Return the (x, y) coordinate for the center point of the cell that contains the specified text.  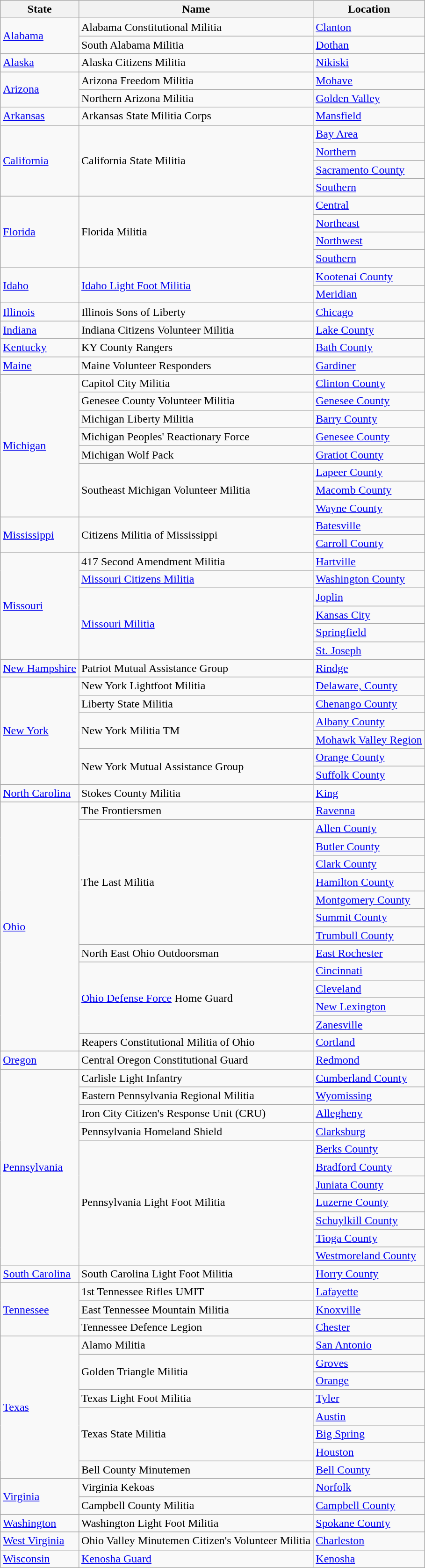
1st Tennessee Rifles UMIT (195, 1291)
Alaska Citizens Militia (195, 63)
Alaska (40, 63)
Citizens Militia of Mississippi (195, 535)
Mohawk Valley Region (369, 739)
Golden Valley (369, 98)
Chicago (369, 312)
Charleston (369, 1541)
Nikiski (369, 63)
State (40, 9)
New Lexington (369, 1006)
South Carolina Light Foot Militia (195, 1274)
Campbell County (369, 1505)
California State Militia (195, 160)
New Hampshire (40, 668)
St. Joseph (369, 650)
417 Second Amendment Militia (195, 562)
Groves (369, 1363)
Carlisle Light Infantry (195, 1078)
Springfield (369, 633)
Kootenai County (369, 277)
East Tennessee Mountain Militia (195, 1309)
Central Oregon Constitutional Guard (195, 1060)
Eastern Pennsylvania Regional Militia (195, 1096)
Bradford County (369, 1167)
Allegheny (369, 1114)
The Last Militia (195, 882)
Stokes County Militia (195, 793)
Batesville (369, 526)
Indiana (40, 330)
Clinton County (369, 383)
Delaware, County (369, 686)
Mansfield (369, 116)
Mohave (369, 80)
Gardiner (369, 365)
Northwest (369, 241)
Chester (369, 1327)
Trumbull County (369, 935)
Knoxville (369, 1309)
New York Lightfoot Militia (195, 686)
Golden Triangle Militia (195, 1372)
Washington Light Foot Militia (195, 1523)
Lapeer County (369, 472)
Northeast (369, 223)
Tennessee Defence Legion (195, 1327)
Arizona Freedom Militia (195, 80)
Clanton (369, 27)
Ravenna (369, 811)
King (369, 793)
Macomb County (369, 490)
Albany County (369, 722)
Lake County (369, 330)
Allen County (369, 829)
Virginia (40, 1496)
Michigan (40, 445)
Maine (40, 365)
Orange County (369, 757)
Hartville (369, 562)
Butler County (369, 846)
Lafayette (369, 1291)
Cortland (369, 1042)
Clarksburg (369, 1131)
Houston (369, 1452)
Barry County (369, 419)
Rindge (369, 668)
Alabama Constitutional Militia (195, 27)
Michigan Wolf Pack (195, 454)
Location (369, 9)
Texas (40, 1407)
Horry County (369, 1274)
Arkansas (40, 116)
Genesee County Volunteer Militia (195, 401)
Maine Volunteer Responders (195, 365)
Reapers Constitutional Militia of Ohio (195, 1042)
Washington County (369, 579)
Austin (369, 1416)
Alamo Militia (195, 1345)
South Carolina (40, 1274)
Central (369, 205)
Redmond (369, 1060)
Bell County (369, 1470)
Tennessee (40, 1309)
Meridian (369, 294)
Indiana Citizens Volunteer Militia (195, 330)
Northern (369, 152)
Idaho (40, 285)
Cumberland County (369, 1078)
Pennsylvania Homeland Shield (195, 1131)
North East Ohio Outdoorsman (195, 953)
North Carolina (40, 793)
Westmoreland County (369, 1256)
Cincinnati (369, 971)
New York (40, 730)
Wayne County (369, 508)
Berks County (369, 1149)
California (40, 160)
Dothan (369, 45)
Mississippi (40, 535)
Northern Arizona Militia (195, 98)
Campbell County Militia (195, 1505)
New York Mutual Assistance Group (195, 766)
Juniata County (369, 1185)
Michigan Liberty Militia (195, 419)
Summit County (369, 918)
Wyomissing (369, 1096)
Cleveland (369, 989)
Florida (40, 232)
West Virginia (40, 1541)
Sacramento County (369, 169)
Ohio Defense Force Home Guard (195, 998)
New York Militia TM (195, 730)
Arizona (40, 89)
South Alabama Militia (195, 45)
Schuylkill County (369, 1220)
Southeast Michigan Volunteer Militia (195, 490)
Zanesville (369, 1024)
Suffolk County (369, 775)
Ohio Valley Minutemen Citizen's Volunteer Militia (195, 1541)
Virginia Kekoas (195, 1488)
KY County Rangers (195, 348)
Bath County (369, 348)
Alabama (40, 36)
Idaho Light Foot Militia (195, 285)
Name (195, 9)
Wisconsin (40, 1559)
Missouri Militia (195, 624)
Michigan Peoples' Reactionary Force (195, 437)
Gratiot County (369, 454)
Illinois (40, 312)
Oregon (40, 1060)
Big Spring (369, 1434)
Texas Light Foot Militia (195, 1399)
Tyler (369, 1399)
Kenosha Guard (195, 1559)
Ohio (40, 926)
Carroll County (369, 544)
Orange (369, 1381)
Pennsylvania Light Foot Militia (195, 1203)
Missouri Citizens Militia (195, 579)
Spokane County (369, 1523)
Kansas City (369, 615)
Luzerne County (369, 1203)
Kenosha (369, 1559)
The Frontiersmen (195, 811)
Joplin (369, 597)
Patriot Mutual Assistance Group (195, 668)
Norfolk (369, 1488)
Chenango County (369, 704)
Tioga County (369, 1238)
Florida Militia (195, 232)
East Rochester (369, 953)
Missouri (40, 606)
Washington (40, 1523)
San Antonio (369, 1345)
Capitol City Militia (195, 383)
Iron City Citizen's Response Unit (CRU) (195, 1114)
Illinois Sons of Liberty (195, 312)
Bell County Minutemen (195, 1470)
Pennsylvania (40, 1167)
Hamilton County (369, 882)
Clark County (369, 864)
Bay Area (369, 134)
Arkansas State Militia Corps (195, 116)
Liberty State Militia (195, 704)
Montgomery County (369, 900)
Texas State Militia (195, 1434)
Kentucky (40, 348)
